Search for the cell housing the specified text and yield its [X, Y] center coordinate. 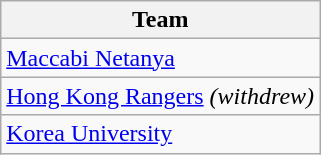
Maccabi Netanya [160, 58]
Hong Kong Rangers (withdrew) [160, 96]
Team [160, 20]
Korea University [160, 134]
